Scan for the cell matching the given text and deliver its (X, Y) coordinate at center. 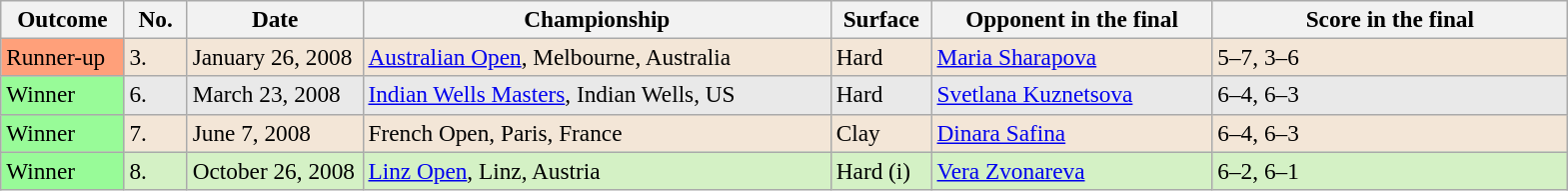
January 26, 2008 (275, 57)
3. (156, 57)
No. (156, 19)
Surface (881, 19)
Maria Sharapova (1071, 57)
Svetlana Kuznetsova (1071, 95)
Championship (597, 19)
6. (156, 95)
Runner-up (62, 57)
Vera Zvonareva (1071, 170)
Clay (881, 133)
6–2, 6–1 (1390, 170)
Date (275, 19)
June 7, 2008 (275, 133)
Indian Wells Masters, Indian Wells, US (597, 95)
7. (156, 133)
Dinara Safina (1071, 133)
French Open, Paris, France (597, 133)
Linz Open, Linz, Austria (597, 170)
Hard (i) (881, 170)
5–7, 3–6 (1390, 57)
Opponent in the final (1071, 19)
8. (156, 170)
October 26, 2008 (275, 170)
Outcome (62, 19)
Score in the final (1390, 19)
March 23, 2008 (275, 95)
Australian Open, Melbourne, Australia (597, 57)
